Identify which cell holds the provided text, then report its (x, y) central coordinate. 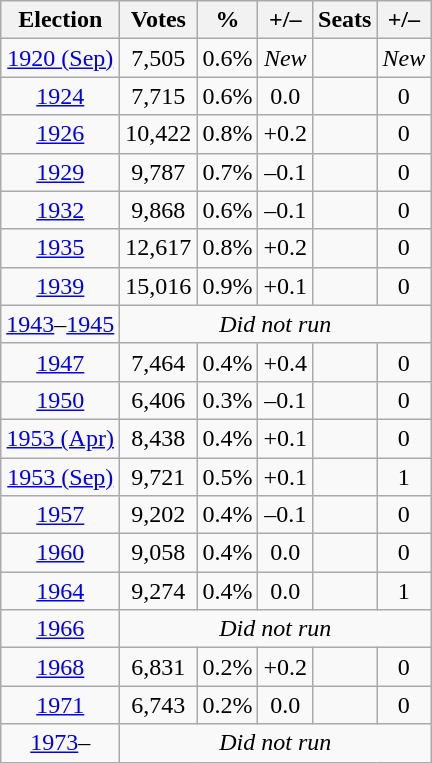
1943–1945 (60, 324)
1950 (60, 400)
1935 (60, 248)
9,721 (158, 477)
6,743 (158, 705)
1966 (60, 629)
7,464 (158, 362)
% (228, 20)
0.3% (228, 400)
1971 (60, 705)
1932 (60, 210)
1939 (60, 286)
1929 (60, 172)
15,016 (158, 286)
12,617 (158, 248)
7,715 (158, 96)
9,058 (158, 553)
8,438 (158, 438)
9,868 (158, 210)
7,505 (158, 58)
6,406 (158, 400)
1953 (Sep) (60, 477)
1953 (Apr) (60, 438)
1926 (60, 134)
1968 (60, 667)
0.7% (228, 172)
10,422 (158, 134)
1960 (60, 553)
1920 (Sep) (60, 58)
Votes (158, 20)
Election (60, 20)
0.5% (228, 477)
9,202 (158, 515)
1957 (60, 515)
0.9% (228, 286)
1947 (60, 362)
Seats (345, 20)
9,787 (158, 172)
+0.4 (286, 362)
1964 (60, 591)
9,274 (158, 591)
1973– (60, 743)
6,831 (158, 667)
1924 (60, 96)
